Scan for the cell matching the given text and deliver its [X, Y] coordinate at center. 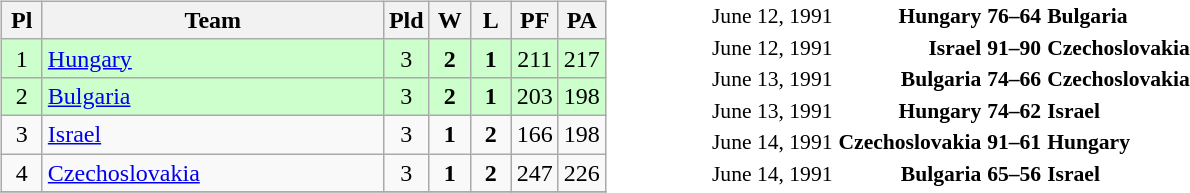
4 [22, 173]
74–66 [1014, 79]
65–56 [1014, 173]
PF [534, 20]
247 [534, 173]
PA [582, 20]
76–64 [1014, 16]
Pl [22, 20]
74–62 [1014, 110]
W [450, 20]
Team [212, 20]
211 [534, 58]
166 [534, 134]
203 [534, 96]
91–90 [1014, 47]
Pld [406, 20]
91–61 [1014, 142]
L [490, 20]
226 [582, 173]
217 [582, 58]
